Return the (X, Y) coordinate for the center point of the cell that contains the specified text.  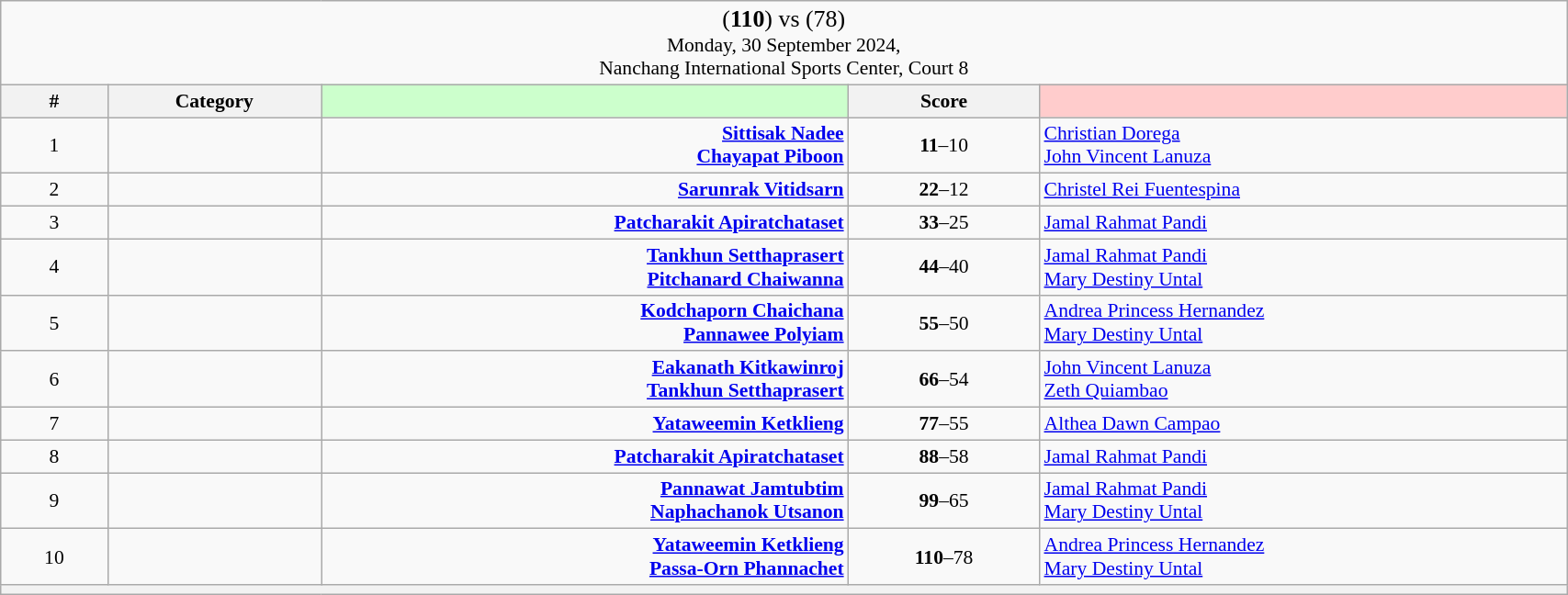
9 (54, 501)
8 (54, 456)
11–10 (944, 145)
77–55 (944, 424)
Yataweemin Ketklieng (585, 424)
(110) vs (78)Monday, 30 September 2024, Nanchang International Sports Center, Court 8 (784, 42)
Pannawat Jamtubtim Naphachanok Utsanon (585, 501)
66–54 (944, 380)
Kodchaporn Chaichana Pannawee Polyiam (585, 323)
6 (54, 380)
Christel Rei Fuentespina (1303, 190)
Yataweemin Ketklieng Passa-Orn Phannachet (585, 556)
5 (54, 323)
1 (54, 145)
Eakanath Kitkawinroj Tankhun Setthaprasert (585, 380)
33–25 (944, 223)
Sarunrak Vitidsarn (585, 190)
Sittisak Nadee Chayapat Piboon (585, 145)
22–12 (944, 190)
3 (54, 223)
John Vincent Lanuza Zeth Quiambao (1303, 380)
55–50 (944, 323)
99–65 (944, 501)
10 (54, 556)
Score (944, 101)
Christian Dorega John Vincent Lanuza (1303, 145)
88–58 (944, 456)
Category (215, 101)
Tankhun Setthaprasert Pitchanard Chaiwanna (585, 266)
44–40 (944, 266)
# (54, 101)
7 (54, 424)
4 (54, 266)
Althea Dawn Campao (1303, 424)
110–78 (944, 556)
2 (54, 190)
